Return [x, y] of the center of cell containing provided text 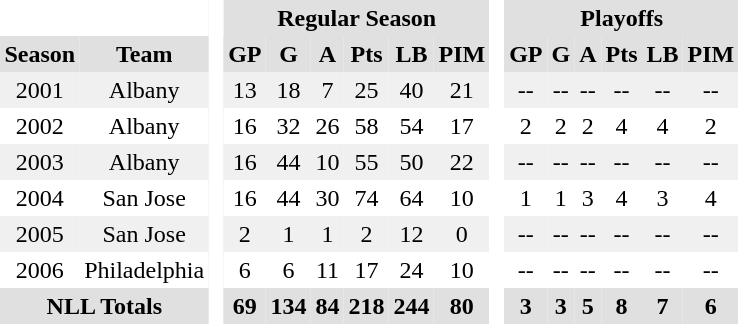
32 [288, 126]
24 [412, 270]
13 [245, 90]
8 [622, 306]
Season [40, 54]
134 [288, 306]
30 [328, 198]
54 [412, 126]
25 [366, 90]
PIM [462, 54]
40 [412, 90]
2006 [40, 270]
50 [412, 162]
218 [366, 306]
0 [462, 234]
64 [412, 198]
12 [412, 234]
11 [328, 270]
74 [366, 198]
244 [412, 306]
22 [462, 162]
2001 [40, 90]
55 [366, 162]
84 [328, 306]
2004 [40, 198]
69 [245, 306]
Team [144, 54]
Regular Season [357, 18]
21 [462, 90]
58 [366, 126]
80 [462, 306]
2005 [40, 234]
2003 [40, 162]
5 [588, 306]
2002 [40, 126]
NLL Totals [104, 306]
18 [288, 90]
26 [328, 126]
Philadelphia [144, 270]
